Determine the (X, Y) coordinate at the center of the cell enclosing the given text.  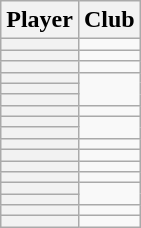
Player (40, 20)
Club (109, 20)
